Provide the [x, y] coordinate of the cell's center where the given text is located.  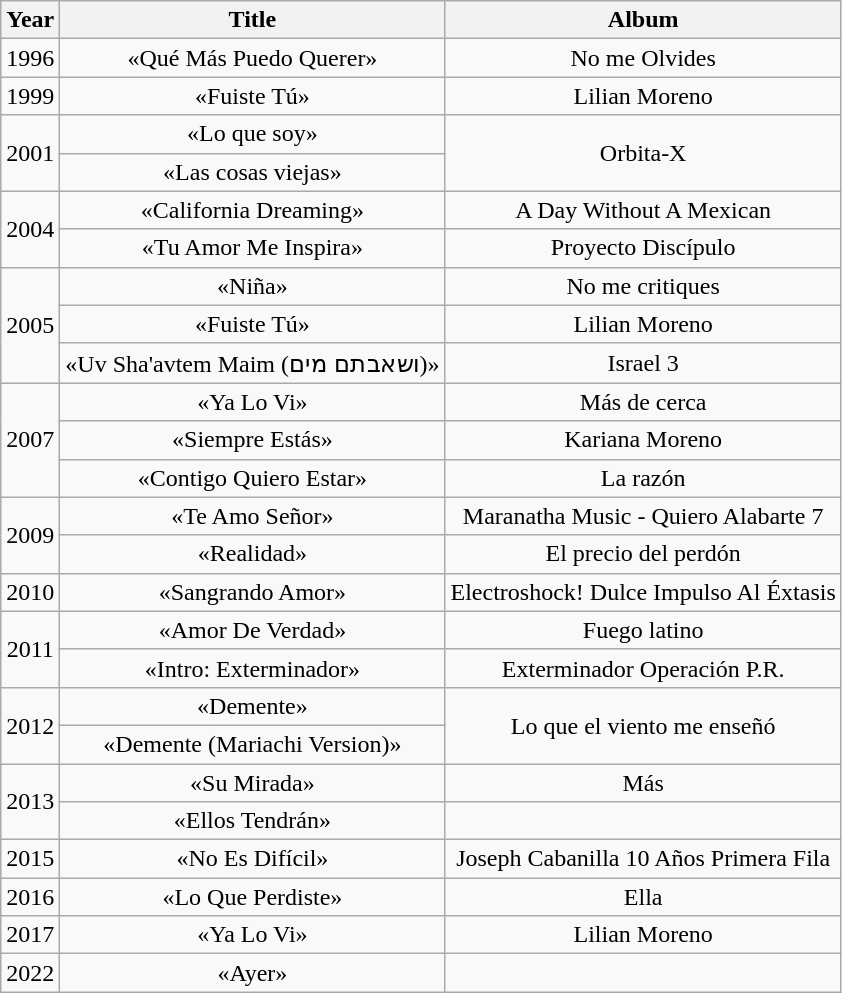
Joseph Cabanilla 10 Años Primera Fila [643, 859]
1996 [30, 58]
«Contigo Quiero Estar» [252, 478]
«Su Mirada» [252, 783]
«Lo que soy» [252, 134]
El precio del perdón [643, 554]
2007 [30, 440]
«Uv Sha'avtem Maim (ושאבתם מים)» [252, 363]
Title [252, 20]
«California Dreaming» [252, 210]
«Niña» [252, 286]
Más de cerca [643, 402]
No me critiques [643, 286]
2017 [30, 935]
Lo que el viento me enseñó [643, 725]
«Demente (Mariachi Version)» [252, 744]
Más [643, 783]
No me Olvides [643, 58]
Electroshock! Dulce Impulso Al Éxtasis [643, 592]
2004 [30, 229]
Exterminador Operación P.R. [643, 668]
«Tu Amor Me Inspira» [252, 248]
2011 [30, 649]
2015 [30, 859]
Ella [643, 897]
2012 [30, 725]
2016 [30, 897]
«Te Amo Señor» [252, 516]
2022 [30, 973]
«No Es Difícil» [252, 859]
Proyecto Discípulo [643, 248]
La razón [643, 478]
«Qué Más Puedo Querer» [252, 58]
«Sangrando Amor» [252, 592]
«Amor De Verdad» [252, 630]
Year [30, 20]
«Las cosas viejas» [252, 172]
«Siempre Estás» [252, 440]
«Intro: Exterminador» [252, 668]
2010 [30, 592]
Israel 3 [643, 363]
Maranatha Music - Quiero Alabarte 7 [643, 516]
1999 [30, 96]
«Realidad» [252, 554]
2005 [30, 325]
«Ellos Tendrán» [252, 821]
Album [643, 20]
2009 [30, 535]
Orbita-X [643, 153]
2001 [30, 153]
Fuego latino [643, 630]
A Day Without A Mexican [643, 210]
«Demente» [252, 706]
Kariana Moreno [643, 440]
«Lo Que Perdiste» [252, 897]
«Ayer» [252, 973]
2013 [30, 802]
